Output the (X, Y) coordinate of the center of the cell containing the given text.  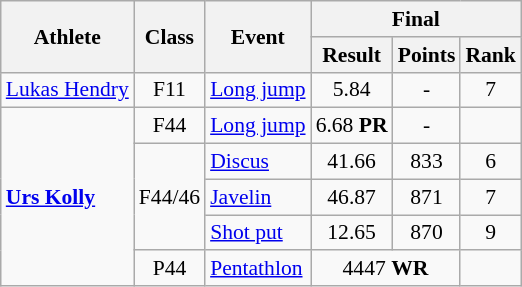
Points (427, 55)
Result (352, 55)
Urs Kolly (68, 197)
Athlete (68, 36)
F44/46 (170, 198)
Event (258, 36)
6.68 PR (352, 126)
Rank (490, 55)
833 (427, 162)
871 (427, 197)
F11 (170, 90)
5.84 (352, 90)
9 (490, 233)
Pentathlon (258, 269)
Final (416, 19)
870 (427, 233)
Lukas Hendry (68, 90)
6 (490, 162)
46.87 (352, 197)
Shot put (258, 233)
41.66 (352, 162)
Class (170, 36)
Javelin (258, 197)
Discus (258, 162)
12.65 (352, 233)
4447 WR (386, 269)
F44 (170, 126)
P44 (170, 269)
